Detect which cell encompasses the target text, then output its (x, y) center coordinate. 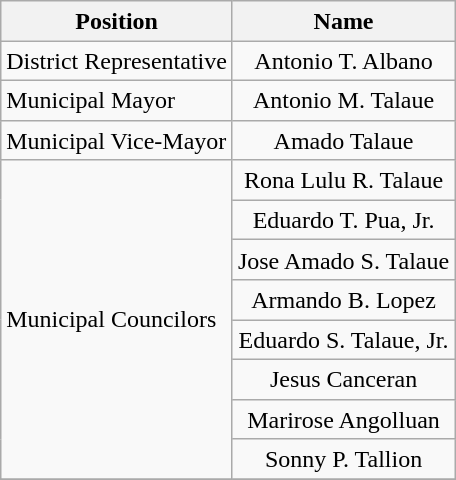
Municipal Mayor (117, 100)
District Representative (117, 61)
Sonny P. Tallion (343, 459)
Antonio M. Talaue (343, 100)
Name (343, 21)
Armando B. Lopez (343, 300)
Eduardo S. Talaue, Jr. (343, 340)
Position (117, 21)
Amado Talaue (343, 140)
Antonio T. Albano (343, 61)
Municipal Vice-Mayor (117, 140)
Eduardo T. Pua, Jr. (343, 220)
Rona Lulu R. Talaue (343, 180)
Marirose Angolluan (343, 419)
Municipal Councilors (117, 320)
Jesus Canceran (343, 379)
Jose Amado S. Talaue (343, 260)
